Extract the [x, y] coordinate from the center of the cell holding the provided text.  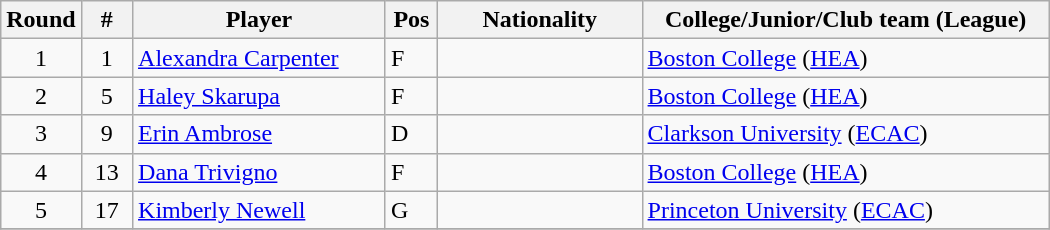
College/Junior/Club team (League) [846, 20]
Alexandra Carpenter [260, 58]
# [106, 20]
Round [41, 20]
Haley Skarupa [260, 96]
Erin Ambrose [260, 134]
13 [106, 172]
17 [106, 210]
9 [106, 134]
3 [41, 134]
Player [260, 20]
4 [41, 172]
Dana Trivigno [260, 172]
Clarkson University (ECAC) [846, 134]
G [411, 210]
Pos [411, 20]
Kimberly Newell [260, 210]
Nationality [540, 20]
D [411, 134]
Princeton University (ECAC) [846, 210]
2 [41, 96]
